Determine the (x, y) coordinate at the center of the cell enclosing the given text.  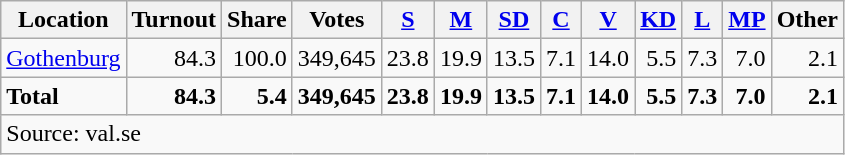
Location (64, 20)
SD (514, 20)
Other (807, 20)
Share (258, 20)
Total (64, 96)
C (560, 20)
5.4 (258, 96)
M (460, 20)
100.0 (258, 58)
S (408, 20)
L (702, 20)
KD (658, 20)
V (608, 20)
Gothenburg (64, 58)
Votes (336, 20)
Turnout (174, 20)
MP (747, 20)
Source: val.se (422, 134)
